Pinpoint the cell where the given text exists, returning its [X, Y] midpoint coordinate. 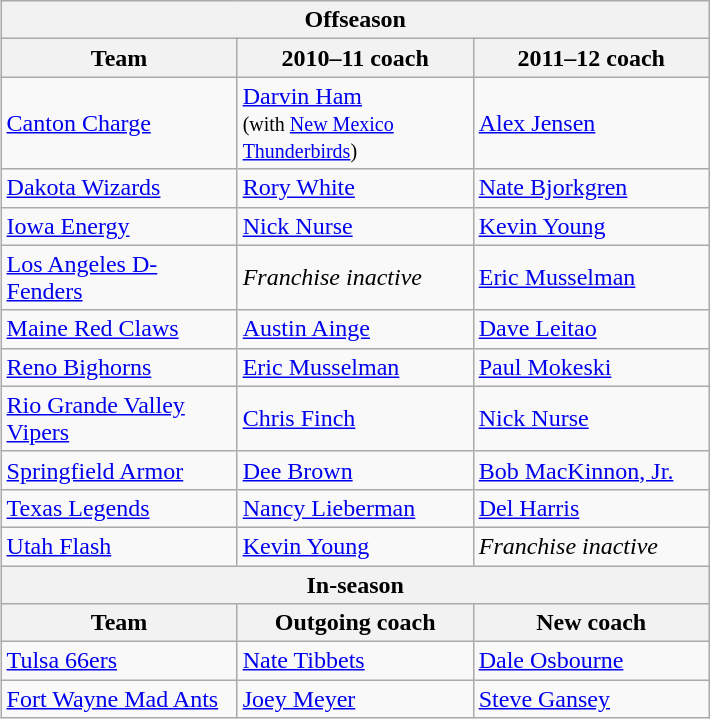
New coach [591, 623]
Rio Grande Valley Vipers [119, 418]
Reno Bighorns [119, 367]
Fort Wayne Mad Ants [119, 699]
Nancy Lieberman [355, 508]
Tulsa 66ers [119, 661]
Darvin Ham(with New Mexico Thunderbirds) [355, 123]
Rory White [355, 188]
Del Harris [591, 508]
2010–11 coach [355, 58]
In-season [355, 585]
Nate Tibbets [355, 661]
Joey Meyer [355, 699]
Dakota Wizards [119, 188]
2011–12 coach [591, 58]
Iowa Energy [119, 226]
Dave Leitao [591, 329]
Chris Finch [355, 418]
Dee Brown [355, 470]
Maine Red Claws [119, 329]
Los Angeles D-Fenders [119, 278]
Canton Charge [119, 123]
Utah Flash [119, 546]
Texas Legends [119, 508]
Nate Bjorkgren [591, 188]
Steve Gansey [591, 699]
Outgoing coach [355, 623]
Bob MacKinnon, Jr. [591, 470]
Dale Osbourne [591, 661]
Offseason [355, 20]
Alex Jensen [591, 123]
Paul Mokeski [591, 367]
Springfield Armor [119, 470]
Austin Ainge [355, 329]
